Return [x, y] of the center of cell containing provided text 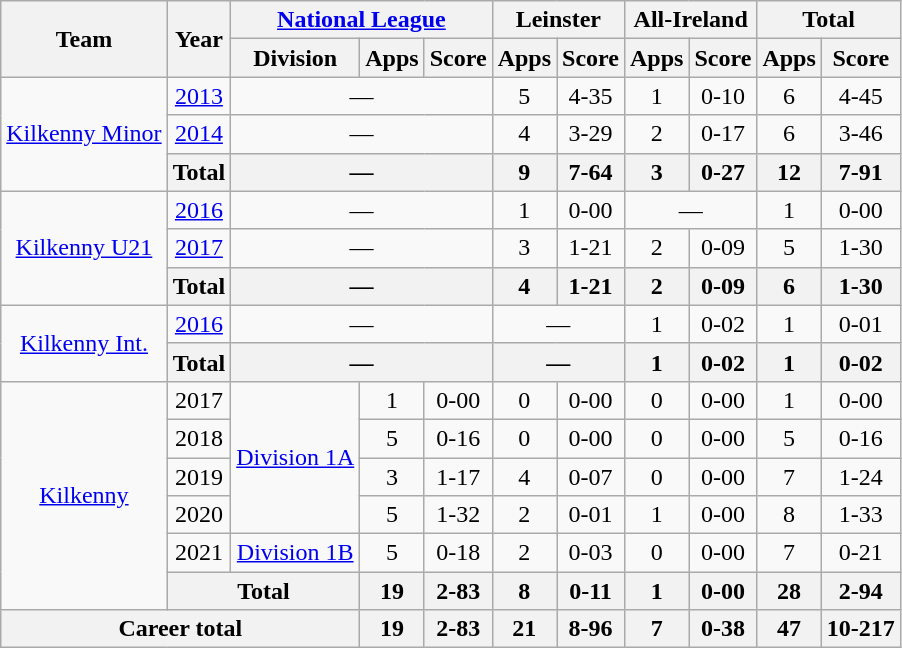
All-Ireland [690, 20]
28 [789, 591]
0-38 [723, 629]
Division 1A [296, 457]
1-33 [860, 515]
0-10 [723, 96]
9 [524, 172]
0-17 [723, 134]
1-24 [860, 477]
0-07 [591, 477]
21 [524, 629]
National League [362, 20]
12 [789, 172]
3-29 [591, 134]
Kilkenny [84, 495]
Kilkenny Int. [84, 343]
8-96 [591, 629]
Division [296, 58]
7-91 [860, 172]
Division 1B [296, 553]
Leinster [558, 20]
0-18 [458, 553]
2018 [199, 438]
Career total [180, 629]
1-17 [458, 477]
4-35 [591, 96]
4-45 [860, 96]
0-03 [591, 553]
10-217 [860, 629]
Kilkenny U21 [84, 248]
Team [84, 39]
2013 [199, 96]
0-21 [860, 553]
Year [199, 39]
47 [789, 629]
2014 [199, 134]
2020 [199, 515]
2019 [199, 477]
0-11 [591, 591]
2021 [199, 553]
7-64 [591, 172]
0-27 [723, 172]
2-94 [860, 591]
3-46 [860, 134]
1-32 [458, 515]
Kilkenny Minor [84, 134]
